Search for the cell housing the specified text and yield its [x, y] center coordinate. 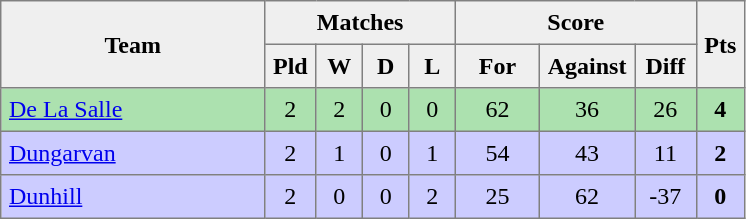
4 [720, 110]
36 [586, 110]
26 [666, 110]
Team [133, 44]
Score [576, 23]
Matches [360, 23]
Pts [720, 44]
For [497, 66]
L [432, 66]
Dunhill [133, 197]
W [339, 66]
Pld [290, 66]
Against [586, 66]
11 [666, 153]
54 [497, 153]
D [385, 66]
De La Salle [133, 110]
Diff [666, 66]
Dungarvan [133, 153]
-37 [666, 197]
43 [586, 153]
25 [497, 197]
